From the cell containing the given text, extract its center point as [x, y] coordinate. 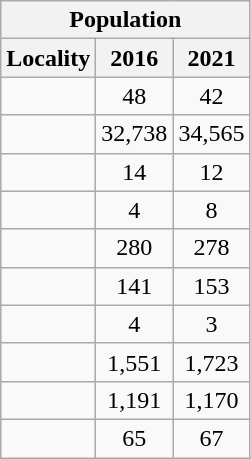
3 [212, 324]
34,565 [212, 134]
1,551 [134, 362]
278 [212, 248]
14 [134, 172]
141 [134, 286]
2016 [134, 58]
1,170 [212, 400]
1,723 [212, 362]
Locality [48, 58]
65 [134, 438]
2021 [212, 58]
153 [212, 286]
32,738 [134, 134]
42 [212, 96]
Population [126, 20]
1,191 [134, 400]
67 [212, 438]
280 [134, 248]
48 [134, 96]
12 [212, 172]
8 [212, 210]
